For the text-containing cell, return its midpoint in (x, y) coordinate format. 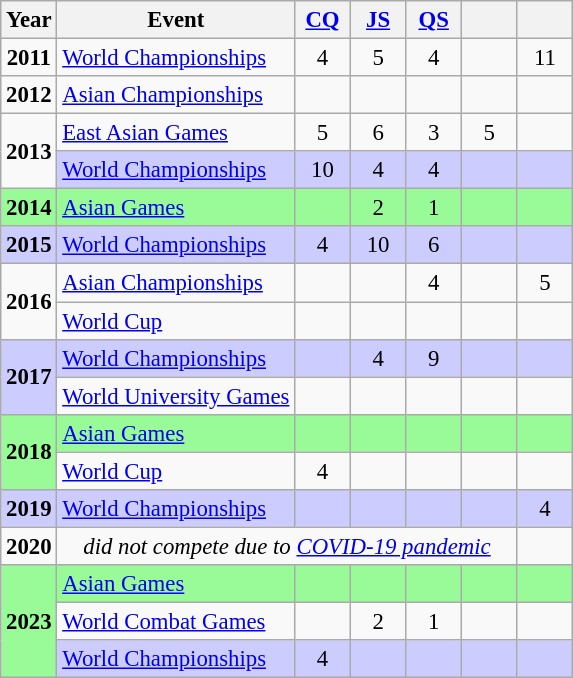
World Combat Games (176, 621)
2011 (29, 58)
2018 (29, 452)
did not compete due to COVID-19 pandemic (287, 546)
2016 (29, 302)
2015 (29, 245)
3 (434, 133)
9 (434, 358)
QS (434, 20)
JS (378, 20)
2023 (29, 622)
2012 (29, 95)
Event (176, 20)
11 (545, 58)
World University Games (176, 396)
Year (29, 20)
2020 (29, 546)
2017 (29, 376)
2014 (29, 208)
2019 (29, 509)
East Asian Games (176, 133)
CQ (323, 20)
2013 (29, 152)
